Pinpoint the cell where the given text exists, returning its [X, Y] midpoint coordinate. 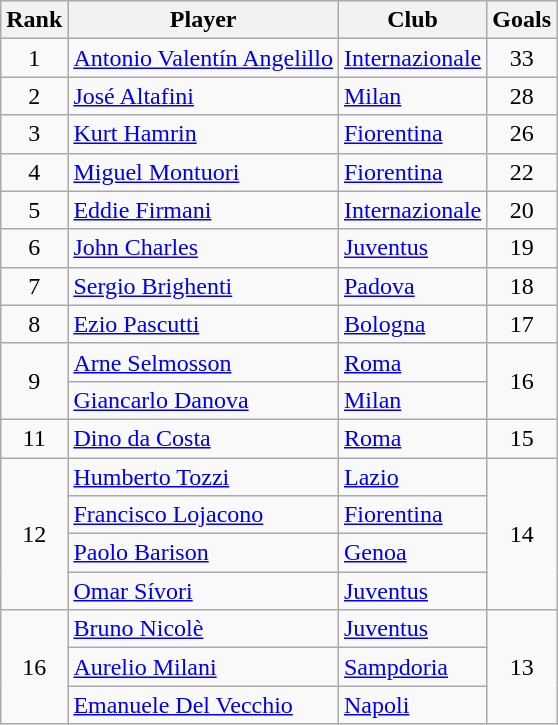
Miguel Montuori [204, 172]
19 [522, 248]
Aurelio Milani [204, 667]
Goals [522, 20]
Omar Sívori [204, 591]
Player [204, 20]
2 [34, 96]
Giancarlo Danova [204, 400]
18 [522, 286]
26 [522, 134]
Emanuele Del Vecchio [204, 705]
Padova [412, 286]
17 [522, 324]
Sampdoria [412, 667]
John Charles [204, 248]
Sergio Brighenti [204, 286]
20 [522, 210]
22 [522, 172]
15 [522, 438]
9 [34, 381]
28 [522, 96]
Kurt Hamrin [204, 134]
Paolo Barison [204, 553]
Antonio Valentín Angelillo [204, 58]
5 [34, 210]
12 [34, 534]
6 [34, 248]
4 [34, 172]
7 [34, 286]
José Altafini [204, 96]
Bruno Nicolè [204, 629]
Club [412, 20]
33 [522, 58]
Eddie Firmani [204, 210]
Lazio [412, 477]
14 [522, 534]
11 [34, 438]
13 [522, 667]
Genoa [412, 553]
Napoli [412, 705]
Ezio Pascutti [204, 324]
Rank [34, 20]
Dino da Costa [204, 438]
1 [34, 58]
Humberto Tozzi [204, 477]
Arne Selmosson [204, 362]
3 [34, 134]
Francisco Lojacono [204, 515]
Bologna [412, 324]
8 [34, 324]
